Output the (X, Y) coordinate of the center of the cell containing the given text.  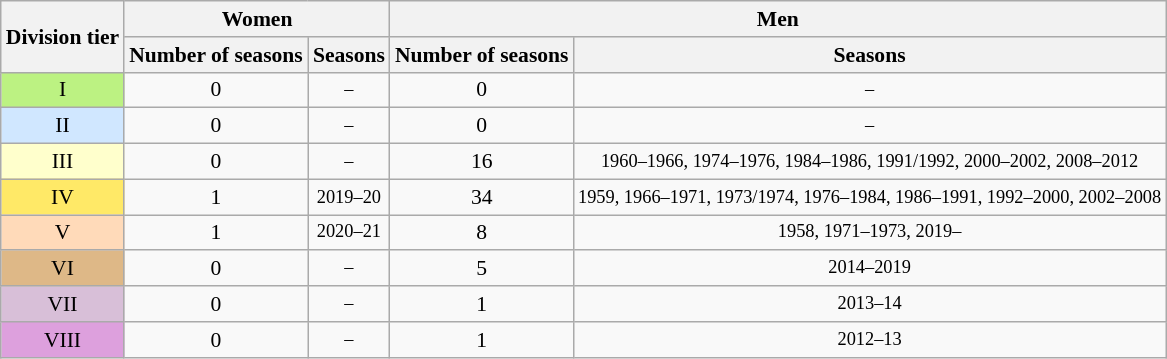
16 (482, 162)
2020–21 (349, 233)
Men (778, 19)
Women (257, 19)
1958, 1971–1973, 2019– (870, 233)
2019–20 (349, 197)
V (62, 233)
I (62, 90)
VI (62, 269)
III (62, 162)
VIII (62, 340)
IV (62, 197)
5 (482, 269)
2012–13 (870, 340)
2014–2019 (870, 269)
2013–14 (870, 304)
II (62, 126)
8 (482, 233)
1960–1966, 1974–1976, 1984–1986, 1991/1992, 2000–2002, 2008–2012 (870, 162)
34 (482, 197)
VII (62, 304)
1959, 1966–1971, 1973/1974, 1976–1984, 1986–1991, 1992–2000, 2002–2008 (870, 197)
Division tier (62, 36)
